Identify which cell holds the provided text, then report its [x, y] central coordinate. 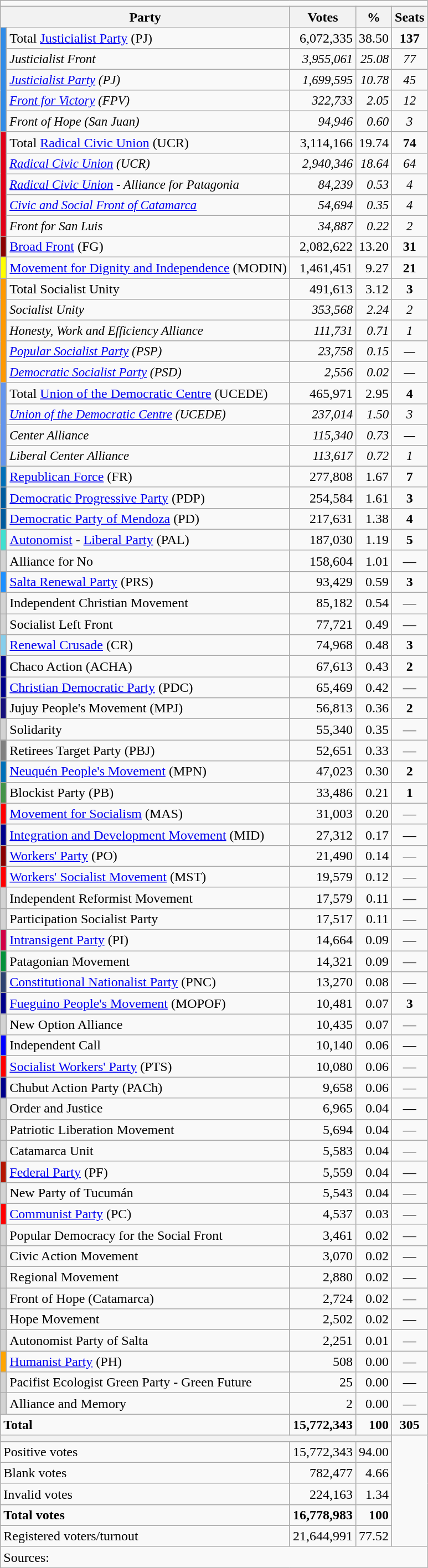
353,568 [322, 310]
Integration and Development Movement (MID) [148, 835]
0.53 [373, 184]
Solidarity [148, 729]
Republican Force (FR) [148, 477]
Front of Hope (San Juan) [148, 122]
2,556 [322, 372]
Blockist Party (PB) [148, 793]
187,030 [322, 540]
0.21 [373, 793]
Socialist Workers' Party (PTS) [148, 1067]
25.08 [373, 59]
Chubut Action Party (PACh) [148, 1088]
21,490 [322, 856]
Intransigent Party (PI) [148, 940]
4.66 [373, 1473]
3,955,061 [322, 59]
47,023 [322, 772]
Communist Party (PC) [148, 1214]
Alliance and Memory [148, 1404]
0.49 [373, 624]
Union of the Democratic Centre (UCEDE) [148, 414]
782,477 [322, 1473]
Justicialist Front [148, 59]
Regional Movement [148, 1277]
0.72 [373, 456]
45 [410, 80]
Retirees Target Party (PBJ) [148, 751]
0.08 [373, 982]
56,813 [322, 708]
224,163 [322, 1494]
5,583 [322, 1151]
5,694 [322, 1130]
Jujuy People's Movement (MPJ) [148, 708]
31 [410, 247]
Sources: [214, 1557]
137 [410, 38]
Pacifist Ecologist Green Party - Green Future [148, 1383]
Workers' Socialist Movement (MST) [148, 877]
2.05 [373, 101]
3,070 [322, 1256]
6,965 [322, 1109]
94.00 [373, 1452]
Civic Action Movement [148, 1256]
Alliance for No [148, 561]
0.17 [373, 835]
23,758 [322, 351]
2,880 [322, 1277]
1.50 [373, 414]
14,321 [322, 961]
2,502 [322, 1319]
3.12 [373, 289]
Constitutional Nationalist Party (PNC) [148, 982]
Patriotic Liberation Movement [148, 1130]
31,003 [322, 814]
1.38 [373, 519]
84,239 [322, 184]
Blank votes [145, 1473]
Fueguino People's Movement (MOPOF) [148, 1003]
0.33 [373, 751]
65,469 [322, 687]
1.19 [373, 540]
16,778,983 [322, 1515]
0.01 [373, 1341]
217,631 [322, 519]
38.50 [373, 38]
Total votes [145, 1515]
0.60 [373, 122]
6,072,335 [322, 38]
52,651 [322, 751]
0.30 [373, 772]
Participation Socialist Party [148, 919]
0.20 [373, 814]
77 [410, 59]
Center Alliance [148, 435]
5 [410, 540]
18.64 [373, 163]
Total Justicialist Party (PJ) [148, 38]
3,461 [322, 1235]
Socialist Unity [148, 310]
33,486 [322, 793]
Total Socialist Unity [148, 289]
13,270 [322, 982]
0.48 [373, 645]
Christian Democratic Party (PDC) [148, 687]
0.03 [373, 1214]
1.61 [373, 498]
14,664 [322, 940]
0.36 [373, 708]
Registered voters/turnout [145, 1536]
13.20 [373, 247]
Party [145, 17]
Movement for Socialism (MAS) [148, 814]
85,182 [322, 603]
Popular Democracy for the Social Front [148, 1235]
Popular Socialist Party (PSP) [148, 351]
2,940,346 [322, 163]
19,579 [322, 877]
64 [410, 163]
0.15 [373, 351]
New Party of Tucumán [148, 1193]
Workers' Party (PO) [148, 856]
Radical Civic Union (UCR) [148, 163]
9,658 [322, 1088]
Democratic Progressive Party (PDP) [148, 498]
115,340 [322, 435]
93,429 [322, 582]
305 [410, 1425]
2,082,622 [322, 247]
9.27 [373, 268]
New Option Alliance [148, 1024]
2.95 [373, 393]
Independent Christian Movement [148, 603]
Democratic Party of Mendoza (PD) [148, 519]
111,731 [322, 331]
Front for San Luis [148, 226]
491,613 [322, 289]
0.42 [373, 687]
% [373, 17]
Total [145, 1425]
Salta Renewal Party (PRS) [148, 582]
10,481 [322, 1003]
7 [410, 477]
0.43 [373, 666]
Chaco Action (ACHA) [148, 666]
Liberal Center Alliance [148, 456]
5,559 [322, 1172]
25 [322, 1383]
113,617 [322, 456]
4,537 [322, 1214]
17,579 [322, 898]
2,724 [322, 1298]
3,114,166 [322, 142]
Votes [322, 17]
237,014 [322, 414]
27,312 [322, 835]
277,808 [322, 477]
54,694 [322, 205]
10,080 [322, 1067]
12 [410, 101]
1,699,595 [322, 80]
74 [410, 142]
Catamarca Unit [148, 1151]
Democratic Socialist Party (PSD) [148, 372]
Autonomist Party of Salta [148, 1341]
Autonomist - Liberal Party (PAL) [148, 540]
0.14 [373, 856]
Front of Hope (Catamarca) [148, 1298]
Movement for Dignity and Independence (MODIN) [148, 268]
74,968 [322, 645]
Renewal Crusade (CR) [148, 645]
0.54 [373, 603]
Patagonian Movement [148, 961]
0.71 [373, 331]
Justicialist Party (PJ) [148, 80]
94,946 [322, 122]
Independent Call [148, 1046]
Honesty, Work and Efficiency Alliance [148, 331]
Seats [410, 17]
2.24 [373, 310]
465,971 [322, 393]
Order and Justice [148, 1109]
508 [322, 1362]
Radical Civic Union - Alliance for Patagonia [148, 184]
Socialist Left Front [148, 624]
0.12 [373, 877]
2,251 [322, 1341]
1.67 [373, 477]
Positive votes [145, 1452]
Broad Front (FG) [148, 247]
Federal Party (PF) [148, 1172]
34,887 [322, 226]
19.74 [373, 142]
Independent Reformist Movement [148, 898]
Total Radical Civic Union (UCR) [148, 142]
0.22 [373, 226]
67,613 [322, 666]
Civic and Social Front of Catamarca [148, 205]
10.78 [373, 80]
55,340 [322, 729]
10,140 [322, 1046]
77.52 [373, 1536]
1,461,451 [322, 268]
17,517 [322, 919]
1.34 [373, 1494]
21,644,991 [322, 1536]
77,721 [322, 624]
21 [410, 268]
Front for Victory (FPV) [148, 101]
Invalid votes [145, 1494]
Total Union of the Democratic Centre (UCEDE) [148, 393]
10,435 [322, 1024]
158,604 [322, 561]
Neuquén People's Movement (MPN) [148, 772]
254,584 [322, 498]
0.73 [373, 435]
0.59 [373, 582]
5,543 [322, 1193]
322,733 [322, 101]
1.01 [373, 561]
Humanist Party (PH) [148, 1362]
Hope Movement [148, 1319]
